Detect which cell encompasses the target text, then output its [x, y] center coordinate. 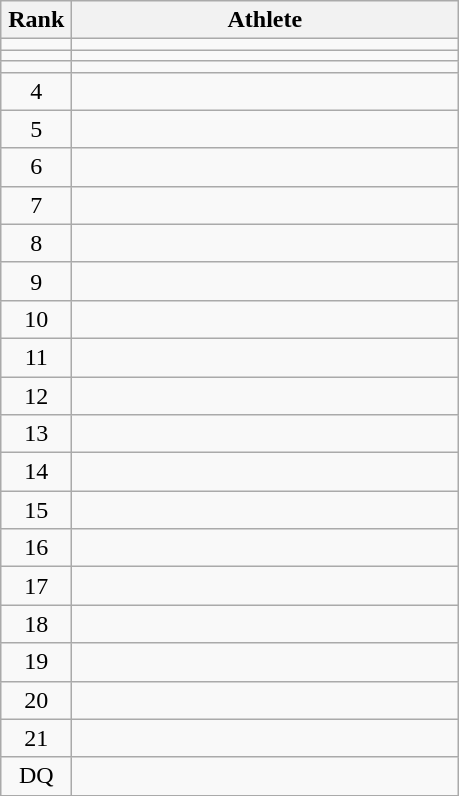
4 [36, 91]
5 [36, 129]
18 [36, 624]
8 [36, 243]
19 [36, 662]
13 [36, 434]
9 [36, 281]
20 [36, 700]
6 [36, 167]
16 [36, 548]
7 [36, 205]
11 [36, 357]
Athlete [265, 20]
DQ [36, 776]
10 [36, 319]
14 [36, 472]
Rank [36, 20]
21 [36, 738]
17 [36, 586]
15 [36, 510]
12 [36, 395]
